Output the (x, y) coordinate of the center of the cell containing the given text.  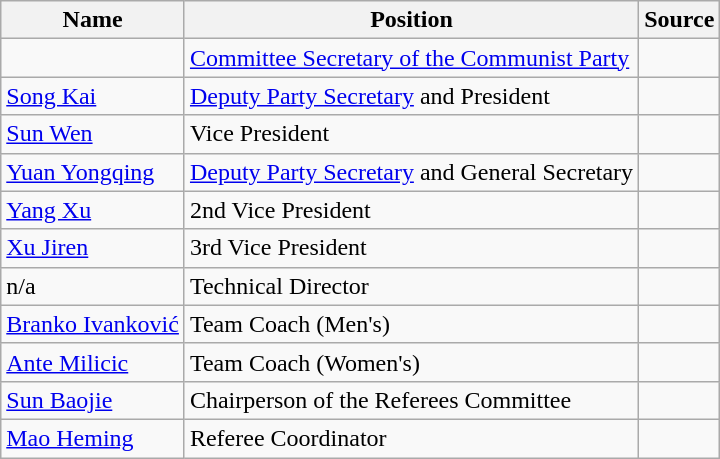
Branko Ivanković (93, 324)
3rd Vice President (411, 248)
Name (93, 20)
Vice President (411, 134)
Technical Director (411, 286)
Xu Jiren (93, 248)
Mao Heming (93, 438)
Committee Secretary of the Communist Party (411, 58)
Yang Xu (93, 210)
Song Kai (93, 96)
Chairperson of the Referees Committee (411, 400)
Position (411, 20)
Yuan Yongqing (93, 172)
Deputy Party Secretary and President (411, 96)
Referee Coordinator (411, 438)
Sun Baojie (93, 400)
2nd Vice President (411, 210)
Team Coach (Men's) (411, 324)
Source (680, 20)
Ante Milicic (93, 362)
Deputy Party Secretary and General Secretary (411, 172)
Sun Wen (93, 134)
n/a (93, 286)
Team Coach (Women's) (411, 362)
